Return the [X, Y] coordinate for the center point of the cell that contains the specified text.  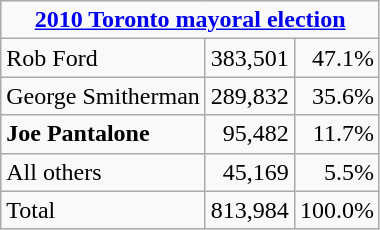
45,169 [250, 172]
Total [104, 210]
Joe Pantalone [104, 134]
Rob Ford [104, 58]
289,832 [250, 96]
813,984 [250, 210]
35.6% [336, 96]
2010 Toronto mayoral election [190, 20]
All others [104, 172]
47.1% [336, 58]
5.5% [336, 172]
95,482 [250, 134]
George Smitherman [104, 96]
383,501 [250, 58]
100.0% [336, 210]
11.7% [336, 134]
